Search for the cell housing the specified text and yield its [X, Y] center coordinate. 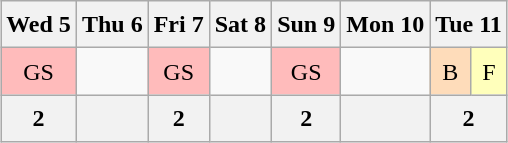
Thu 6 [112, 24]
Mon 10 [386, 24]
Tue 11 [469, 24]
B [450, 72]
Fri 7 [178, 24]
F [490, 72]
Sat 8 [240, 24]
Sun 9 [306, 24]
Wed 5 [39, 24]
